Extract the (x, y) coordinate from the center of the cell holding the provided text.  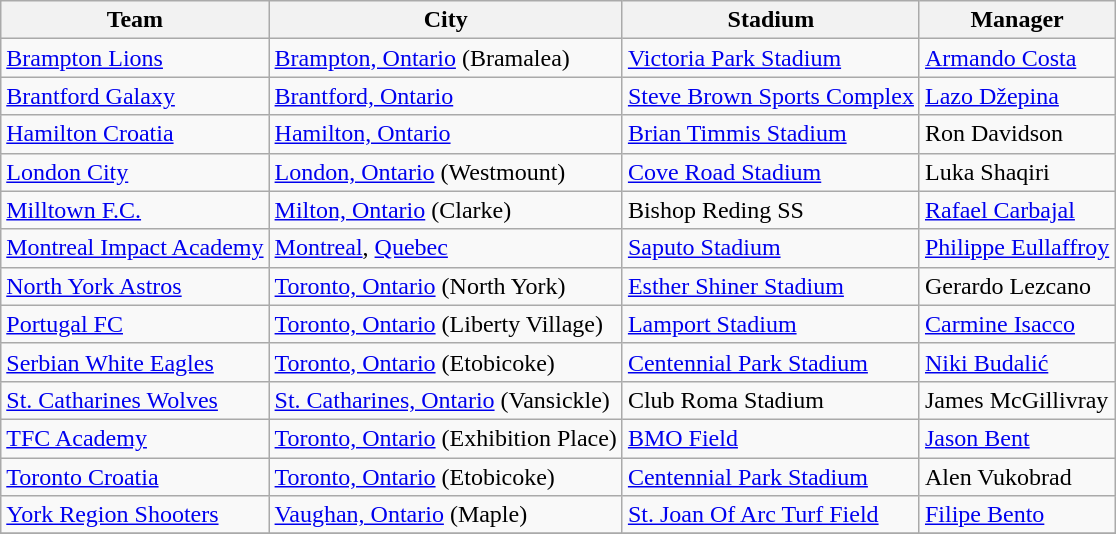
Vaughan, Ontario (Maple) (446, 515)
City (446, 20)
Montreal Impact Academy (135, 248)
Niki Budalić (1016, 362)
Manager (1016, 20)
Bishop Reding SS (770, 210)
Team (135, 20)
Brampton Lions (135, 58)
Brantford Galaxy (135, 96)
Jason Bent (1016, 438)
Hamilton Croatia (135, 134)
Victoria Park Stadium (770, 58)
Esther Shiner Stadium (770, 286)
St. Catharines, Ontario (Vansickle) (446, 400)
Saputo Stadium (770, 248)
Montreal, Quebec (446, 248)
St. Joan Of Arc Turf Field (770, 515)
Luka Shaqiri (1016, 172)
Toronto Croatia (135, 477)
TFC Academy (135, 438)
Filipe Bento (1016, 515)
Brampton, Ontario (Bramalea) (446, 58)
Gerardo Lezcano (1016, 286)
Lazo Džepina (1016, 96)
Toronto, Ontario (Liberty Village) (446, 324)
Cove Road Stadium (770, 172)
Carmine Isacco (1016, 324)
London, Ontario (Westmount) (446, 172)
Hamilton, Ontario (446, 134)
Ron Davidson (1016, 134)
St. Catharines Wolves (135, 400)
James McGillivray (1016, 400)
Brian Timmis Stadium (770, 134)
Alen Vukobrad (1016, 477)
Philippe Eullaffroy (1016, 248)
BMO Field (770, 438)
York Region Shooters (135, 515)
North York Astros (135, 286)
Armando Costa (1016, 58)
Brantford, Ontario (446, 96)
Portugal FC (135, 324)
Rafael Carbajal (1016, 210)
London City (135, 172)
Stadium (770, 20)
Toronto, Ontario (North York) (446, 286)
Lamport Stadium (770, 324)
Milltown F.C. (135, 210)
Club Roma Stadium (770, 400)
Steve Brown Sports Complex (770, 96)
Toronto, Ontario (Exhibition Place) (446, 438)
Milton, Ontario (Clarke) (446, 210)
Serbian White Eagles (135, 362)
